Pinpoint the cell where the given text exists, returning its (X, Y) midpoint coordinate. 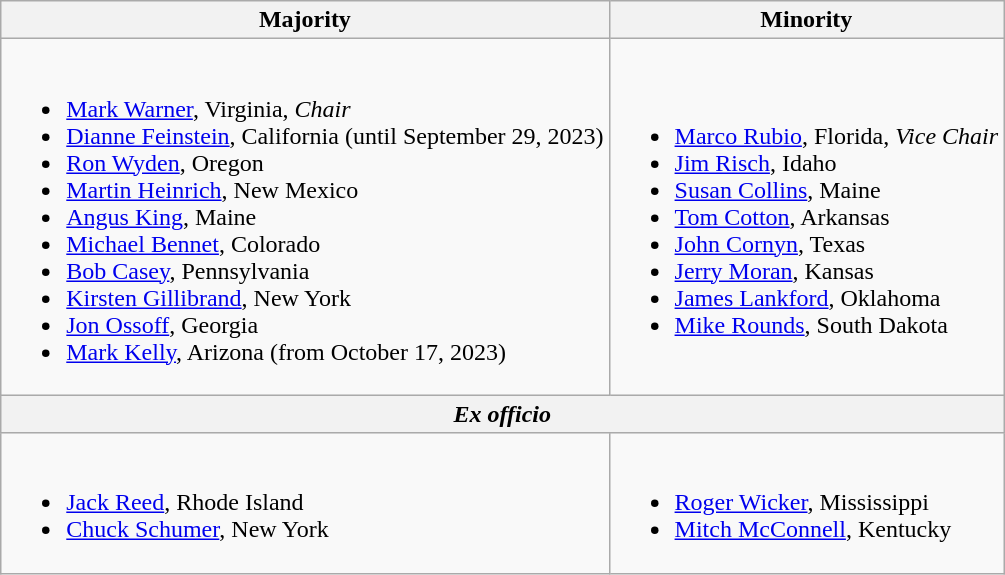
Minority (806, 20)
Ex officio (502, 414)
Roger Wicker, MississippiMitch McConnell, Kentucky (806, 503)
Majority (305, 20)
Jack Reed, Rhode IslandChuck Schumer, New York (305, 503)
